Find where the given text appears and provide that cell's center as (x, y) coordinate. 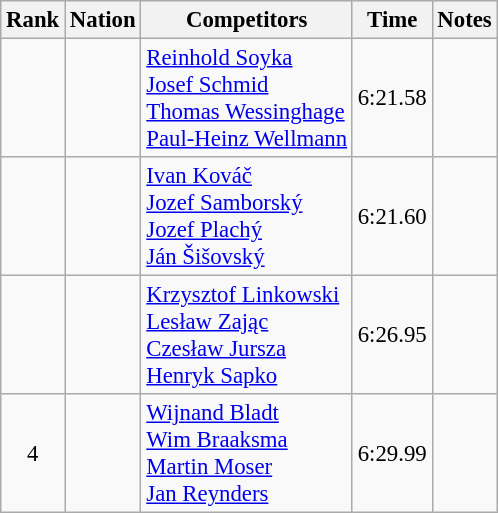
6:29.99 (392, 454)
6:21.58 (392, 98)
Ivan KováčJozef SamborskýJozef PlachýJán Šišovský (246, 216)
Nation (103, 20)
Time (392, 20)
6:26.95 (392, 336)
6:21.60 (392, 216)
Reinhold SoykaJosef SchmidThomas WessinghagePaul-Heinz Wellmann (246, 98)
Notes (464, 20)
4 (33, 454)
Competitors (246, 20)
Rank (33, 20)
Wijnand BladtWim BraaksmaMartin MoserJan Reynders (246, 454)
Krzysztof LinkowskiLesław ZającCzesław JurszaHenryk Sapko (246, 336)
